Pinpoint the cell where the given text exists, returning its (X, Y) midpoint coordinate. 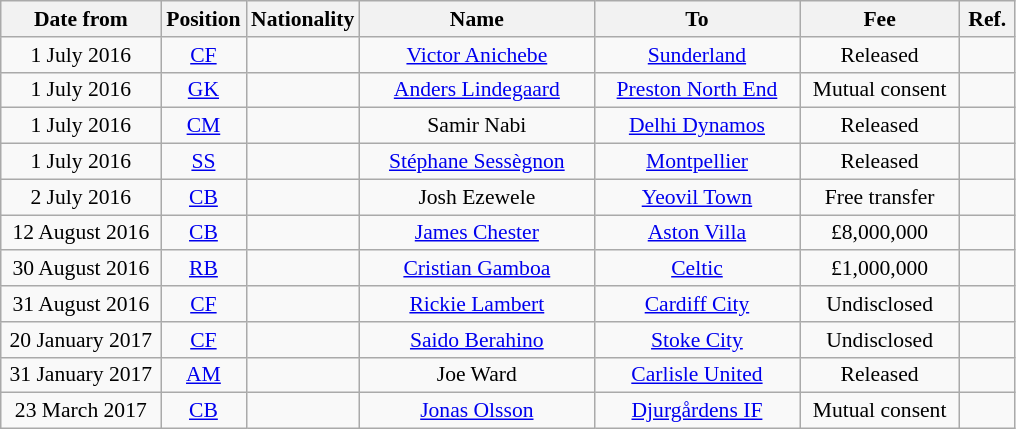
£1,000,000 (880, 269)
James Chester (476, 233)
31 August 2016 (81, 304)
2 July 2016 (81, 197)
To (696, 19)
Aston Villa (696, 233)
23 March 2017 (81, 411)
Josh Ezewele (476, 197)
Ref. (988, 19)
Fee (880, 19)
Name (476, 19)
Sunderland (696, 55)
Anders Lindegaard (476, 90)
Jonas Olsson (476, 411)
Yeovil Town (696, 197)
Samir Nabi (476, 126)
Djurgårdens IF (696, 411)
Cristian Gamboa (476, 269)
Celtic (696, 269)
GK (204, 90)
30 August 2016 (81, 269)
Free transfer (880, 197)
Montpellier (696, 162)
RB (204, 269)
20 January 2017 (81, 340)
31 January 2017 (81, 375)
Nationality (302, 19)
SS (204, 162)
Carlisle United (696, 375)
Victor Anichebe (476, 55)
£8,000,000 (880, 233)
Cardiff City (696, 304)
Rickie Lambert (476, 304)
CM (204, 126)
12 August 2016 (81, 233)
Delhi Dynamos (696, 126)
Preston North End (696, 90)
Saido Berahino (476, 340)
Stéphane Sessègnon (476, 162)
Position (204, 19)
Stoke City (696, 340)
AM (204, 375)
Date from (81, 19)
Joe Ward (476, 375)
